Pinpoint the cell where the given text exists, returning its (x, y) midpoint coordinate. 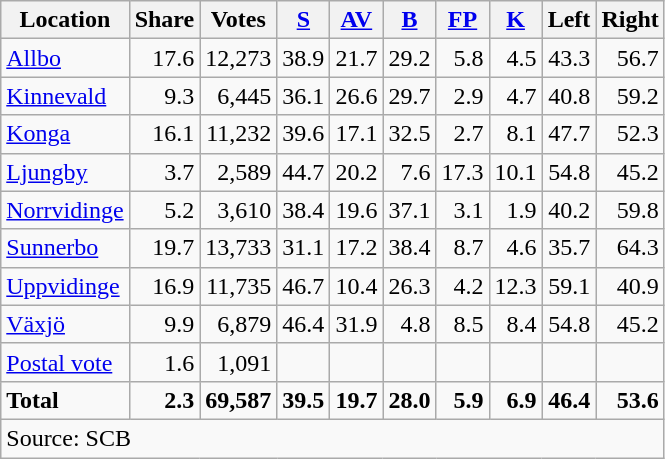
9.9 (164, 324)
Left (569, 20)
31.1 (304, 248)
Allbo (65, 58)
5.8 (462, 58)
4.7 (516, 96)
4.6 (516, 248)
17.3 (462, 172)
3.1 (462, 210)
B (410, 20)
29.7 (410, 96)
11,232 (238, 134)
46.7 (304, 286)
3.7 (164, 172)
1.6 (164, 362)
Postal vote (65, 362)
K (516, 20)
S (304, 20)
38.9 (304, 58)
3,610 (238, 210)
47.7 (569, 134)
7.6 (410, 172)
28.0 (410, 400)
9.3 (164, 96)
6,445 (238, 96)
17.2 (356, 248)
39.5 (304, 400)
12.3 (516, 286)
26.6 (356, 96)
20.2 (356, 172)
11,735 (238, 286)
Location (65, 20)
Kinnevald (65, 96)
2,589 (238, 172)
10.1 (516, 172)
5.9 (462, 400)
FP (462, 20)
Share (164, 20)
Norrvidinge (65, 210)
40.9 (630, 286)
69,587 (238, 400)
6,879 (238, 324)
Sunnerbo (65, 248)
44.7 (304, 172)
8.5 (462, 324)
12,273 (238, 58)
2.3 (164, 400)
10.4 (356, 286)
Växjö (65, 324)
59.2 (630, 96)
36.1 (304, 96)
40.8 (569, 96)
16.1 (164, 134)
39.6 (304, 134)
4.8 (410, 324)
Total (65, 400)
19.6 (356, 210)
1,091 (238, 362)
Source: SCB (333, 438)
Right (630, 20)
56.7 (630, 58)
17.6 (164, 58)
2.7 (462, 134)
Votes (238, 20)
8.1 (516, 134)
43.3 (569, 58)
8.7 (462, 248)
8.4 (516, 324)
26.3 (410, 286)
40.2 (569, 210)
5.2 (164, 210)
35.7 (569, 248)
AV (356, 20)
4.5 (516, 58)
Konga (65, 134)
1.9 (516, 210)
53.6 (630, 400)
21.7 (356, 58)
64.3 (630, 248)
Ljungby (65, 172)
6.9 (516, 400)
29.2 (410, 58)
37.1 (410, 210)
52.3 (630, 134)
16.9 (164, 286)
31.9 (356, 324)
13,733 (238, 248)
59.8 (630, 210)
17.1 (356, 134)
32.5 (410, 134)
2.9 (462, 96)
59.1 (569, 286)
4.2 (462, 286)
Uppvidinge (65, 286)
